Scan for the cell matching the given text and deliver its (x, y) coordinate at center. 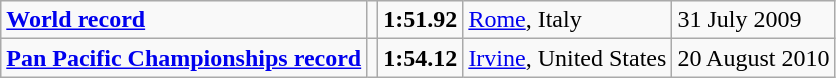
31 July 2009 (754, 20)
World record (184, 20)
Irvine, United States (568, 58)
1:51.92 (420, 20)
Rome, Italy (568, 20)
1:54.12 (420, 58)
Pan Pacific Championships record (184, 58)
20 August 2010 (754, 58)
